Extract the (X, Y) coordinate from the center of the cell holding the provided text.  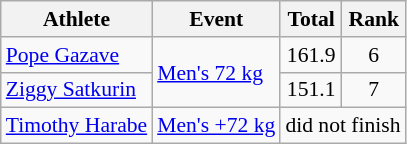
161.9 (311, 55)
Men's +72 kg (216, 126)
6 (374, 55)
Ziggy Satkurin (76, 90)
did not finish (342, 126)
Pope Gazave (76, 55)
Men's 72 kg (216, 72)
7 (374, 90)
Rank (374, 19)
151.1 (311, 90)
Athlete (76, 19)
Total (311, 19)
Event (216, 19)
Timothy Harabe (76, 126)
